Output the [X, Y] coordinate of the center of the cell containing the given text.  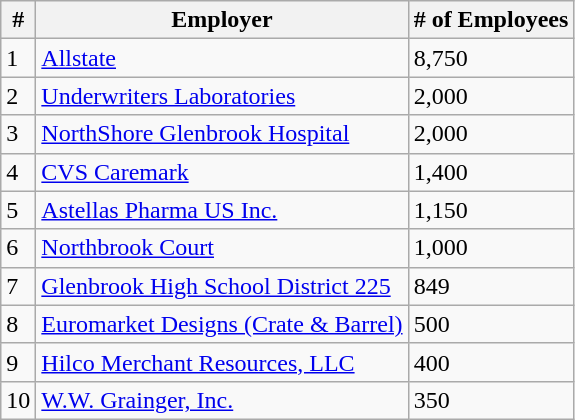
2 [18, 96]
849 [491, 286]
Hilco Merchant Resources, LLC [222, 362]
1,000 [491, 248]
500 [491, 324]
# of Employees [491, 20]
8 [18, 324]
1,400 [491, 172]
Underwriters Laboratories [222, 96]
400 [491, 362]
Allstate [222, 58]
NorthShore Glenbrook Hospital [222, 134]
6 [18, 248]
3 [18, 134]
9 [18, 362]
Glenbrook High School District 225 [222, 286]
Euromarket Designs (Crate & Barrel) [222, 324]
4 [18, 172]
Northbrook Court [222, 248]
W.W. Grainger, Inc. [222, 400]
10 [18, 400]
350 [491, 400]
Astellas Pharma US Inc. [222, 210]
# [18, 20]
1,150 [491, 210]
Employer [222, 20]
CVS Caremark [222, 172]
1 [18, 58]
8,750 [491, 58]
5 [18, 210]
7 [18, 286]
